Identify which cell holds the provided text, then report its (x, y) central coordinate. 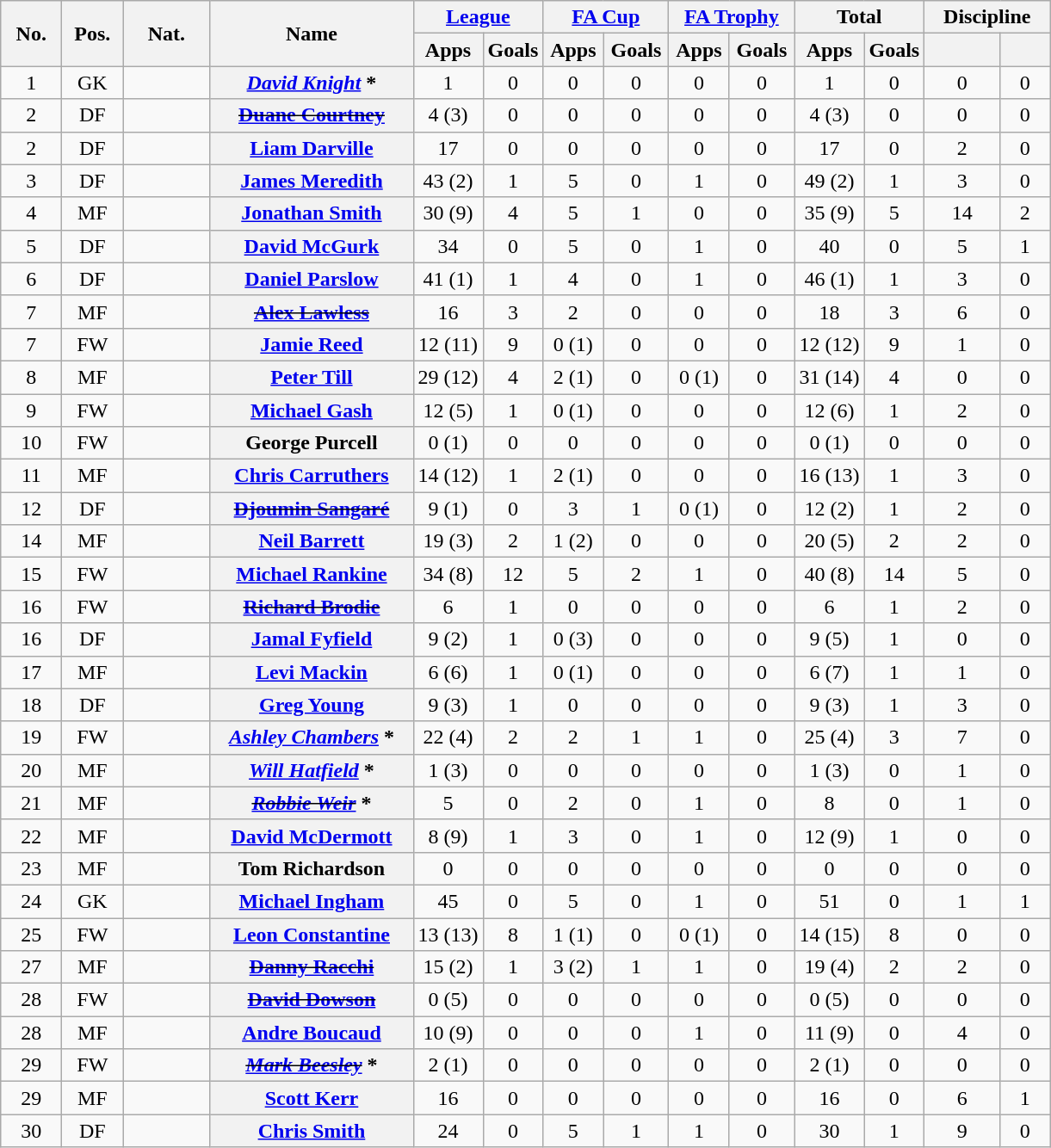
9 (1) (448, 509)
Nat. (167, 34)
45 (448, 901)
Peter Till (312, 377)
14 (15) (830, 934)
12 (9) (830, 836)
David Dowson (312, 1000)
31 (14) (830, 377)
25 (31, 934)
6 (6) (448, 672)
46 (1) (830, 279)
40 (830, 246)
1 (1) (573, 934)
Michael Ingham (312, 901)
34 (8) (448, 574)
9 (2) (448, 639)
Will Hatfield * (312, 770)
23 (31, 868)
6 (7) (830, 672)
Chris Smith (312, 1131)
Pos. (93, 34)
41 (1) (448, 279)
Name (312, 34)
9 (5) (830, 639)
21 (31, 803)
22 (31, 836)
Ashley Chambers * (312, 738)
James Meredith (312, 181)
Jamie Reed (312, 344)
Duane Courtney (312, 115)
League (479, 17)
Levi Mackin (312, 672)
Richard Brodie (312, 607)
Liam Darville (312, 148)
No. (31, 34)
19 (3) (448, 541)
FA Trophy (732, 17)
Discipline (987, 17)
Daniel Parslow (312, 279)
Neil Barrett (312, 541)
David Knight * (312, 83)
13 (13) (448, 934)
Jonathan Smith (312, 213)
10 (31, 443)
8 (9) (448, 836)
FA Cup (606, 17)
27 (31, 967)
40 (8) (830, 574)
20 (31, 770)
30 (9) (448, 213)
12 (5) (448, 410)
20 (5) (830, 541)
Andre Boucaud (312, 1033)
Greg Young (312, 705)
Djoumin Sangaré (312, 509)
David McGurk (312, 246)
Alex Lawless (312, 312)
Tom Richardson (312, 868)
Scott Kerr (312, 1098)
David McDermott (312, 836)
0 (3) (573, 639)
George Purcell (312, 443)
12 (11) (448, 344)
19 (31, 738)
51 (830, 901)
Mark Beesley * (312, 1065)
15 (31, 574)
12 (6) (830, 410)
11 (31, 476)
15 (2) (448, 967)
10 (9) (448, 1033)
Leon Constantine (312, 934)
16 (13) (830, 476)
22 (4) (448, 738)
1 (2) (573, 541)
11 (9) (830, 1033)
12 (12) (830, 344)
19 (4) (830, 967)
Robbie Weir * (312, 803)
25 (4) (830, 738)
Jamal Fyfield (312, 639)
Michael Gash (312, 410)
43 (2) (448, 181)
Chris Carruthers (312, 476)
Michael Rankine (312, 574)
3 (2) (573, 967)
Danny Racchi (312, 967)
34 (448, 246)
49 (2) (830, 181)
35 (9) (830, 213)
14 (12) (448, 476)
Total (859, 17)
12 (2) (830, 509)
29 (12) (448, 377)
